Detect which cell encompasses the target text, then output its [x, y] center coordinate. 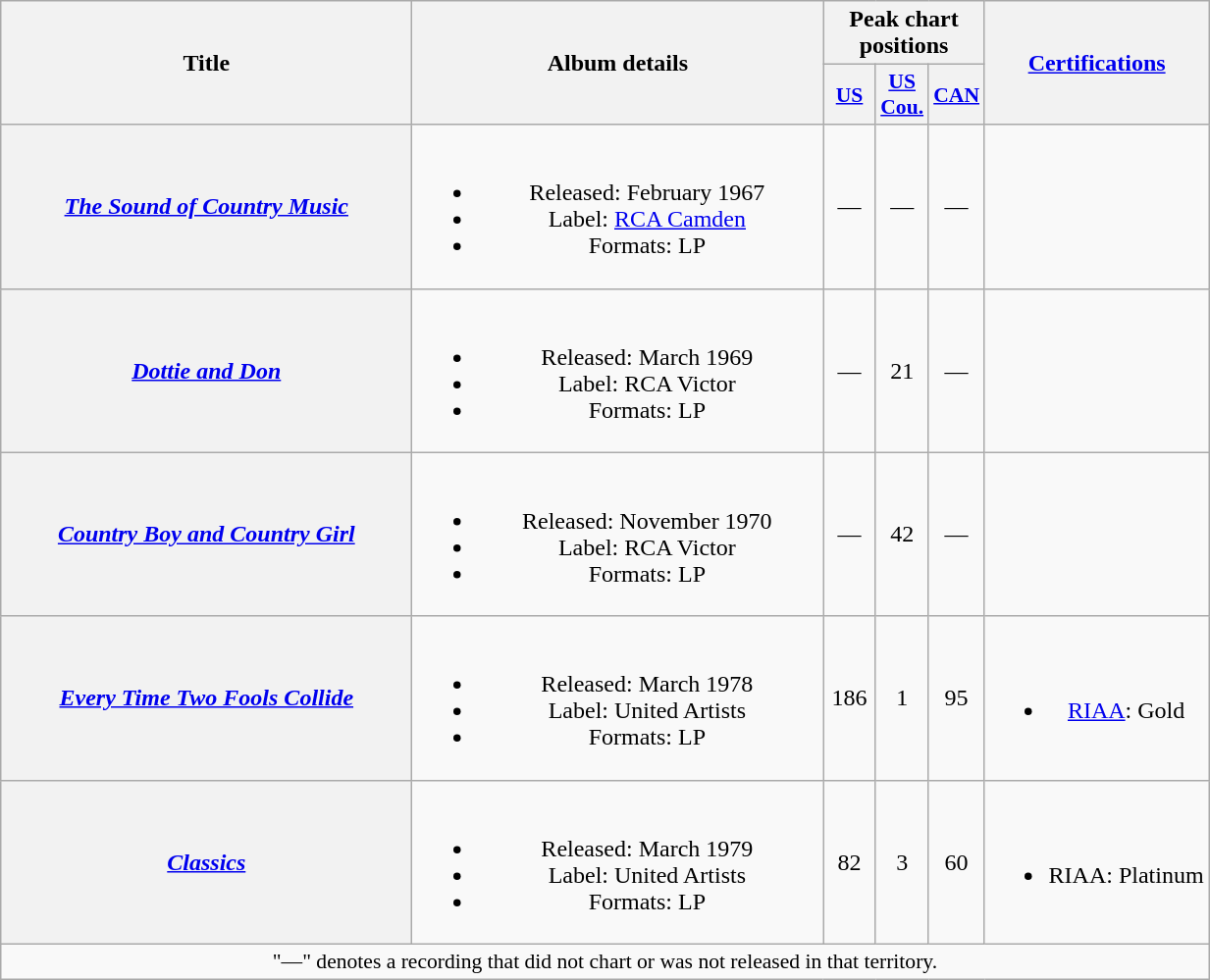
Released: February 1967Label: RCA CamdenFormats: LP [618, 206]
Certifications [1097, 63]
Released: March 1978Label: United ArtistsFormats: LP [618, 698]
Released: March 1979Label: United ArtistsFormats: LP [618, 861]
60 [956, 861]
Album details [618, 63]
Peak chartpositions [904, 33]
3 [902, 861]
CAN [956, 94]
Title [206, 63]
Released: March 1969Label: RCA VictorFormats: LP [618, 371]
"—" denotes a recording that did not chart or was not released in that territory. [605, 961]
USCou. [902, 94]
42 [902, 534]
RIAA: Platinum [1097, 861]
RIAA: Gold [1097, 698]
Classics [206, 861]
Country Boy and Country Girl [206, 534]
21 [902, 371]
82 [850, 861]
The Sound of Country Music [206, 206]
Dottie and Don [206, 371]
Released: November 1970Label: RCA VictorFormats: LP [618, 534]
95 [956, 698]
US [850, 94]
1 [902, 698]
Every Time Two Fools Collide [206, 698]
186 [850, 698]
